From the cell containing the given text, extract its center point as [x, y] coordinate. 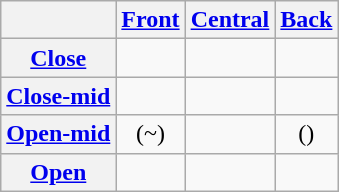
Open [58, 172]
(~) [150, 134]
Front [150, 20]
Central [230, 20]
() [306, 134]
Close [58, 58]
Back [306, 20]
Open-mid [58, 134]
Close-mid [58, 96]
